Locate the cell with the specified text and output its (x, y) center coordinate. 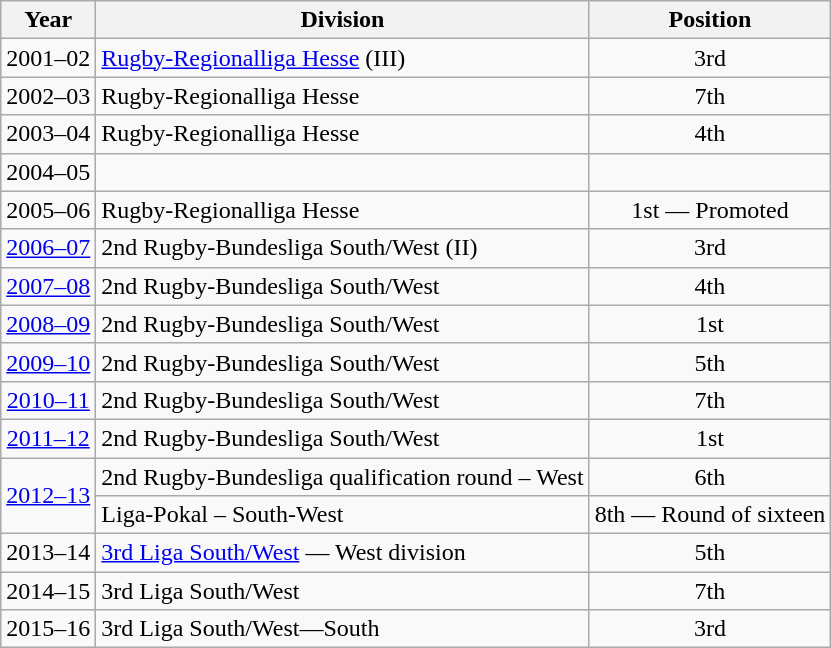
2nd Rugby-Bundesliga South/West (II) (342, 248)
Division (342, 20)
2007–08 (48, 286)
2009–10 (48, 362)
2010–11 (48, 400)
2013–14 (48, 553)
1st — Promoted (710, 210)
2001–02 (48, 58)
2014–15 (48, 591)
Year (48, 20)
2005–06 (48, 210)
8th — Round of sixteen (710, 515)
Liga-Pokal – South-West (342, 515)
3rd Liga South/West — West division (342, 553)
2002–03 (48, 96)
2nd Rugby-Bundesliga qualification round – West (342, 477)
2003–04 (48, 134)
2011–12 (48, 438)
2004–05 (48, 172)
Position (710, 20)
6th (710, 477)
Rugby-Regionalliga Hesse (III) (342, 58)
2008–09 (48, 324)
3rd Liga South/West—South (342, 629)
2012–13 (48, 496)
3rd Liga South/West (342, 591)
2006–07 (48, 248)
2015–16 (48, 629)
